Return the [x, y] coordinate for the center point of the cell that contains the specified text.  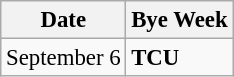
TCU [180, 58]
Date [64, 20]
Bye Week [180, 20]
September 6 [64, 58]
